Detect which cell encompasses the target text, then output its (X, Y) center coordinate. 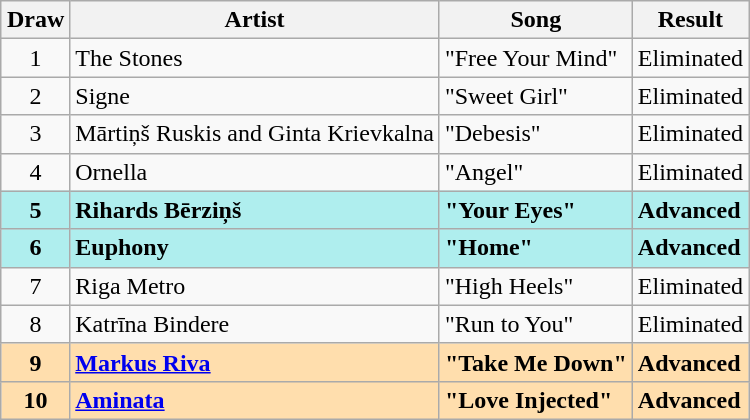
5 (35, 210)
Signe (255, 96)
9 (35, 362)
3 (35, 134)
Mārtiņš Ruskis and Ginta Krievkalna (255, 134)
"Free Your Mind" (536, 58)
6 (35, 248)
"Your Eyes" (536, 210)
"Home" (536, 248)
Artist (255, 20)
Song (536, 20)
1 (35, 58)
Draw (35, 20)
"Sweet Girl" (536, 96)
"Angel" (536, 172)
Riga Metro (255, 286)
Rihards Bērziņš (255, 210)
Result (690, 20)
The Stones (255, 58)
"Love Injected" (536, 400)
Ornella (255, 172)
2 (35, 96)
Aminata (255, 400)
Markus Riva (255, 362)
Euphony (255, 248)
10 (35, 400)
"High Heels" (536, 286)
"Take Me Down" (536, 362)
7 (35, 286)
"Debesis" (536, 134)
8 (35, 324)
Katrīna Bindere (255, 324)
"Run to You" (536, 324)
4 (35, 172)
